Locate the cell with the specified text and output its [X, Y] center coordinate. 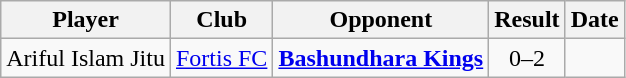
Player [86, 20]
Result [527, 20]
Opponent [381, 20]
Date [594, 20]
Club [221, 20]
Bashundhara Kings [381, 58]
Ariful Islam Jitu [86, 58]
0–2 [527, 58]
Fortis FC [221, 58]
